For the text-containing cell, return its midpoint in (x, y) coordinate format. 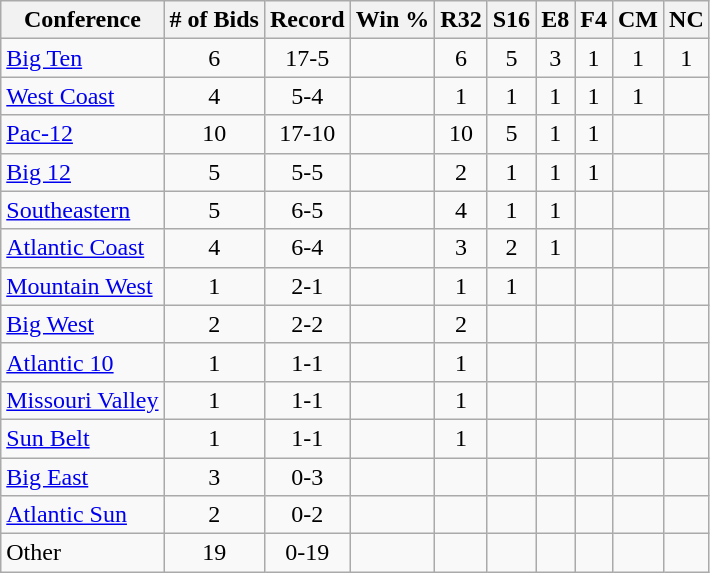
0-2 (307, 515)
Conference (82, 20)
Sun Belt (82, 438)
Big Ten (82, 58)
0-3 (307, 477)
West Coast (82, 96)
Big East (82, 477)
5-5 (307, 172)
5-4 (307, 96)
0-19 (307, 553)
CM (638, 20)
6-5 (307, 210)
17-5 (307, 58)
Pac-12 (82, 134)
Big West (82, 324)
Southeastern (82, 210)
NC (687, 20)
Atlantic 10 (82, 362)
R32 (461, 20)
2-2 (307, 324)
6-4 (307, 248)
2-1 (307, 286)
S16 (511, 20)
Mountain West (82, 286)
Missouri Valley (82, 400)
Atlantic Coast (82, 248)
F4 (594, 20)
Atlantic Sun (82, 515)
Other (82, 553)
19 (214, 553)
17-10 (307, 134)
# of Bids (214, 20)
Record (307, 20)
E8 (556, 20)
Big 12 (82, 172)
Win % (392, 20)
